Locate the cell with the specified text and output its [X, Y] center coordinate. 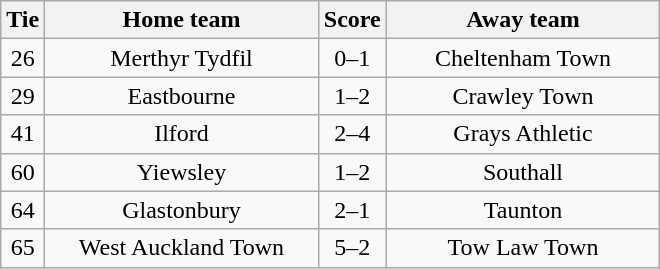
Crawley Town [523, 96]
Score [352, 20]
2–4 [352, 134]
Merthyr Tydfil [182, 58]
Tie [23, 20]
Southall [523, 172]
Away team [523, 20]
65 [23, 248]
Yiewsley [182, 172]
60 [23, 172]
5–2 [352, 248]
West Auckland Town [182, 248]
Ilford [182, 134]
2–1 [352, 210]
Tow Law Town [523, 248]
41 [23, 134]
64 [23, 210]
Home team [182, 20]
Glastonbury [182, 210]
26 [23, 58]
Taunton [523, 210]
Cheltenham Town [523, 58]
Grays Athletic [523, 134]
29 [23, 96]
0–1 [352, 58]
Eastbourne [182, 96]
